Find where the given text appears and provide that cell's center as (X, Y) coordinate. 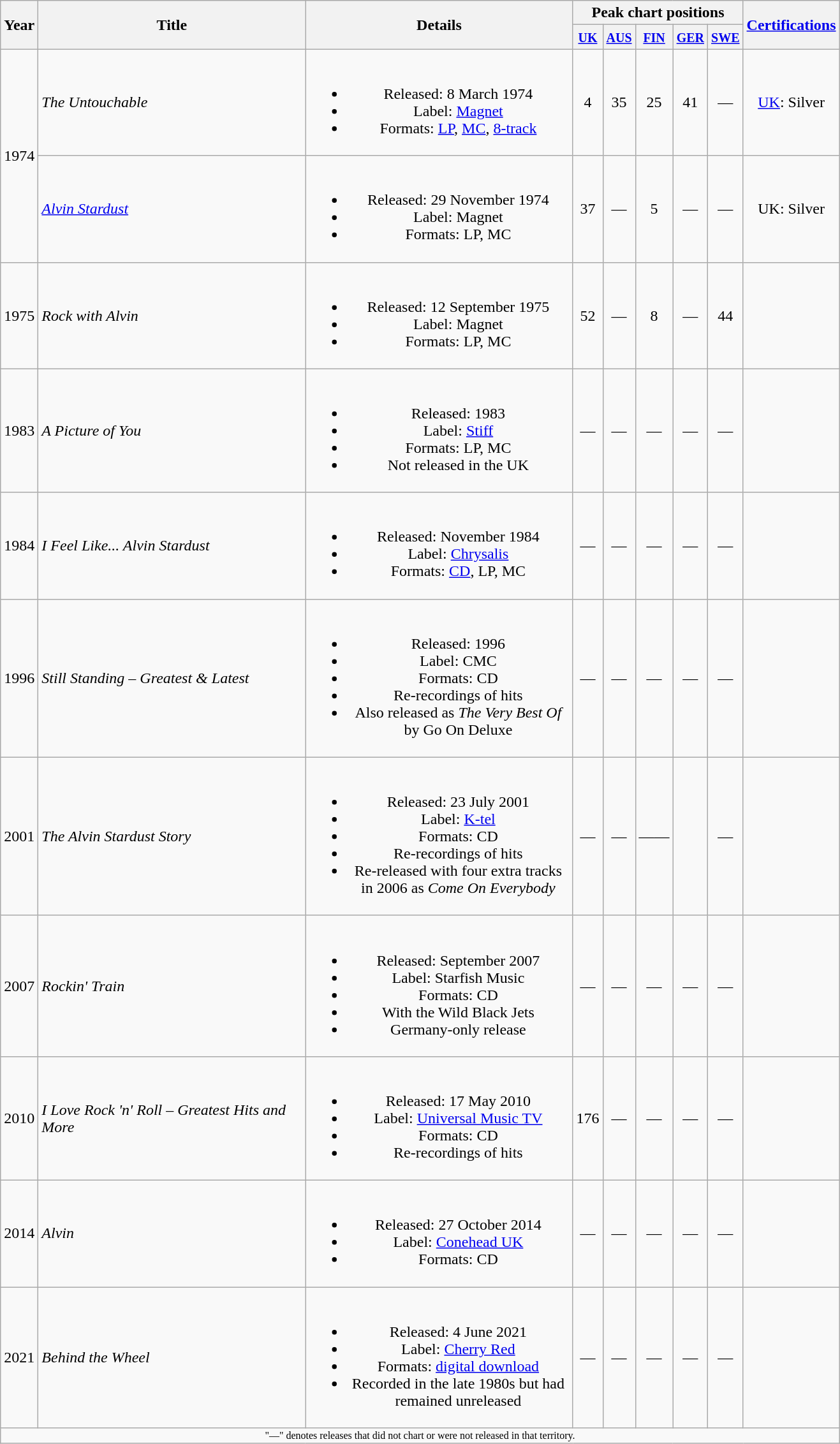
5 (654, 209)
1975 (19, 315)
8 (654, 315)
Rockin' Train (172, 986)
2001 (19, 836)
Alvin Stardust (172, 209)
1983 (19, 431)
2021 (19, 1357)
44 (726, 315)
The Alvin Stardust Story (172, 836)
A Picture of You (172, 431)
FIN (654, 37)
Released: 17 May 2010Label: Universal Music TVFormats: CDRe-recordings of hits (439, 1118)
1996 (19, 678)
Title (172, 25)
AUS (619, 37)
Released: November 1984Label: ChrysalisFormats: CD, LP, MC (439, 546)
Released: 4 June 2021Label: Cherry RedFormats: digital downloadRecorded in the late 1980s but had remained unreleased (439, 1357)
2010 (19, 1118)
Released: 27 October 2014Label: Conehead UKFormats: CD (439, 1234)
I Love Rock 'n' Roll – Greatest Hits and More (172, 1118)
176 (588, 1118)
Details (439, 25)
Released: 23 July 2001Label: K-telFormats: CDRe-recordings of hitsRe-released with four extra tracks in 2006 as Come On Everybody (439, 836)
The Untouchable (172, 102)
Rock with Alvin (172, 315)
"—" denotes releases that did not chart or were not released in that territory. (420, 1436)
Certifications (791, 25)
Peak chart positions (658, 13)
Behind the Wheel (172, 1357)
Year (19, 25)
Released: 8 March 1974Label: MagnetFormats: LP, MC, 8-track (439, 102)
Released: September 2007Label: Starfish MusicFormats: CDWith the Wild Black JetsGermany-only release (439, 986)
Alvin (172, 1234)
—— (654, 836)
52 (588, 315)
1974 (19, 156)
25 (654, 102)
I Feel Like... Alvin Stardust (172, 546)
41 (690, 102)
UK (588, 37)
37 (588, 209)
1984 (19, 546)
Still Standing – Greatest & Latest (172, 678)
SWE (726, 37)
Released: 29 November 1974Label: MagnetFormats: LP, MC (439, 209)
GER (690, 37)
35 (619, 102)
Released: 1983Label: StiffFormats: LP, MCNot released in the UK (439, 431)
4 (588, 102)
Released: 12 September 1975Label: MagnetFormats: LP, MC (439, 315)
Released: 1996Label: CMCFormats: CDRe-recordings of hitsAlso released as The Very Best Of by Go On Deluxe (439, 678)
2007 (19, 986)
2014 (19, 1234)
